Find where the given text appears and provide that cell's center as [X, Y] coordinate. 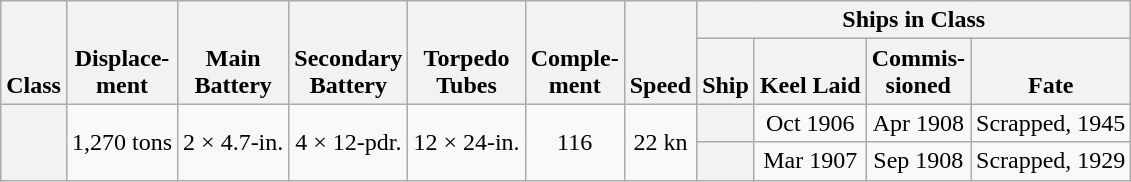
Scrapped, 1945 [1050, 123]
Displace-ment [122, 52]
22 kn [660, 142]
Keel Laid [810, 72]
Oct 1906 [810, 123]
Commis-sioned [918, 72]
Sep 1908 [918, 161]
Apr 1908 [918, 123]
Ship [726, 72]
Ships in Class [914, 20]
Scrapped, 1929 [1050, 161]
12 × 24-in. [466, 142]
Fate [1050, 72]
Comple-ment [574, 52]
1,270 tons [122, 142]
Class [34, 52]
Speed [660, 52]
116 [574, 142]
4 × 12-pdr. [348, 142]
MainBattery [234, 52]
2 × 4.7-in. [234, 142]
SecondaryBattery [348, 52]
TorpedoTubes [466, 52]
Mar 1907 [810, 161]
